Locate the cell with the specified text and output its (x, y) center coordinate. 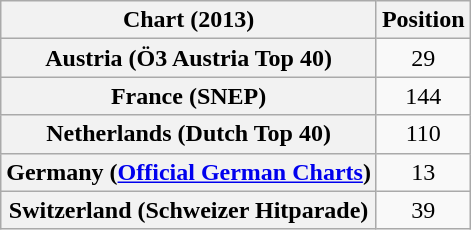
110 (423, 134)
Austria (Ö3 Austria Top 40) (189, 58)
Position (423, 20)
29 (423, 58)
France (SNEP) (189, 96)
Netherlands (Dutch Top 40) (189, 134)
Switzerland (Schweizer Hitparade) (189, 210)
144 (423, 96)
Chart (2013) (189, 20)
13 (423, 172)
Germany (Official German Charts) (189, 172)
39 (423, 210)
